Find where the given text appears and provide that cell's center as [x, y] coordinate. 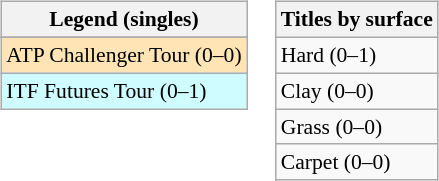
Clay (0–0) [357, 91]
Grass (0–0) [357, 127]
ATP Challenger Tour (0–0) [124, 55]
Carpet (0–0) [357, 162]
Hard (0–1) [357, 55]
ITF Futures Tour (0–1) [124, 91]
Titles by surface [357, 20]
Legend (singles) [124, 20]
